Pinpoint the cell where the given text exists, returning its (X, Y) midpoint coordinate. 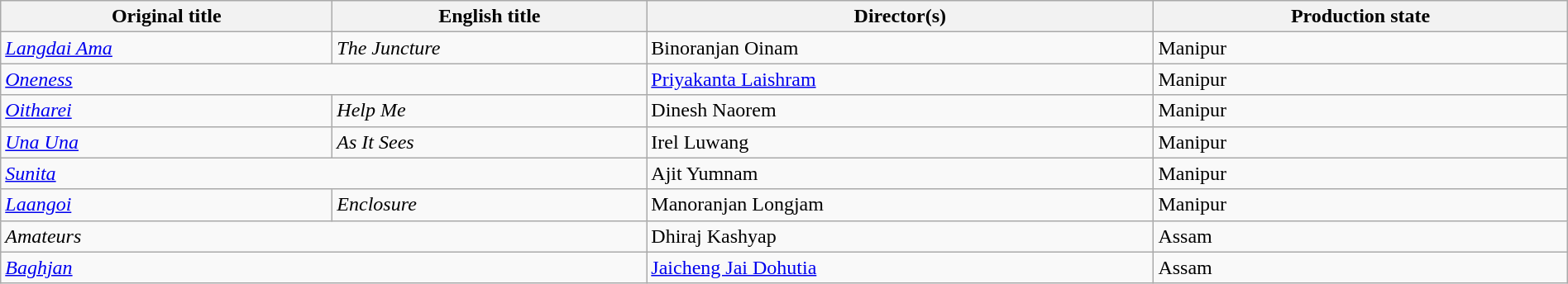
The Juncture (490, 48)
Binoranjan Oinam (900, 48)
Baghjan (324, 267)
Priyakanta Laishram (900, 79)
Jaicheng Jai Dohutia (900, 267)
Enclosure (490, 205)
Oneness (324, 79)
Director(s) (900, 17)
Manoranjan Longjam (900, 205)
As It Sees (490, 142)
Dhiraj Kashyap (900, 236)
Help Me (490, 111)
Ajit Yumnam (900, 173)
Production state (1360, 17)
Irel Luwang (900, 142)
Oitharei (167, 111)
Una Una (167, 142)
English title (490, 17)
Dinesh Naorem (900, 111)
Langdai Ama (167, 48)
Amateurs (324, 236)
Original title (167, 17)
Sunita (324, 173)
Laangoi (167, 205)
